Extract the [X, Y] coordinate from the center of the cell holding the provided text.  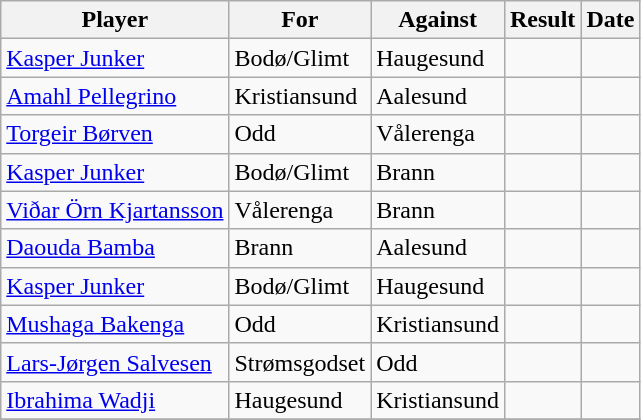
Strømsgodset [300, 362]
Ibrahima Wadji [115, 400]
For [300, 20]
Amahl Pellegrino [115, 96]
Torgeir Børven [115, 134]
Lars-Jørgen Salvesen [115, 362]
Player [115, 20]
Viðar Örn Kjartansson [115, 210]
Date [610, 20]
Mushaga Bakenga [115, 324]
Result [542, 20]
Daouda Bamba [115, 248]
Against [438, 20]
